Extract the (x, y) coordinate from the center of the cell holding the provided text.  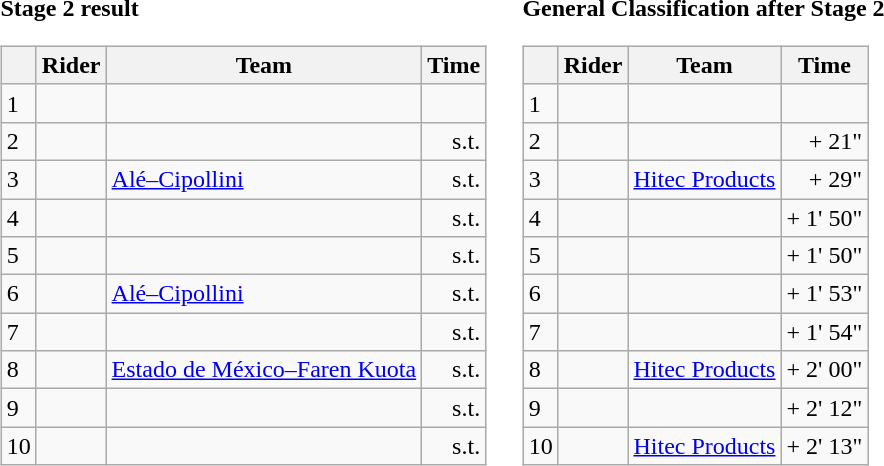
Estado de México–Faren Kuota (264, 370)
+ 29" (824, 179)
+ 2' 00" (824, 370)
+ 2' 13" (824, 446)
+ 2' 12" (824, 408)
+ 1' 53" (824, 294)
+ 21" (824, 141)
+ 1' 54" (824, 332)
